Detect which cell encompasses the target text, then output its (x, y) center coordinate. 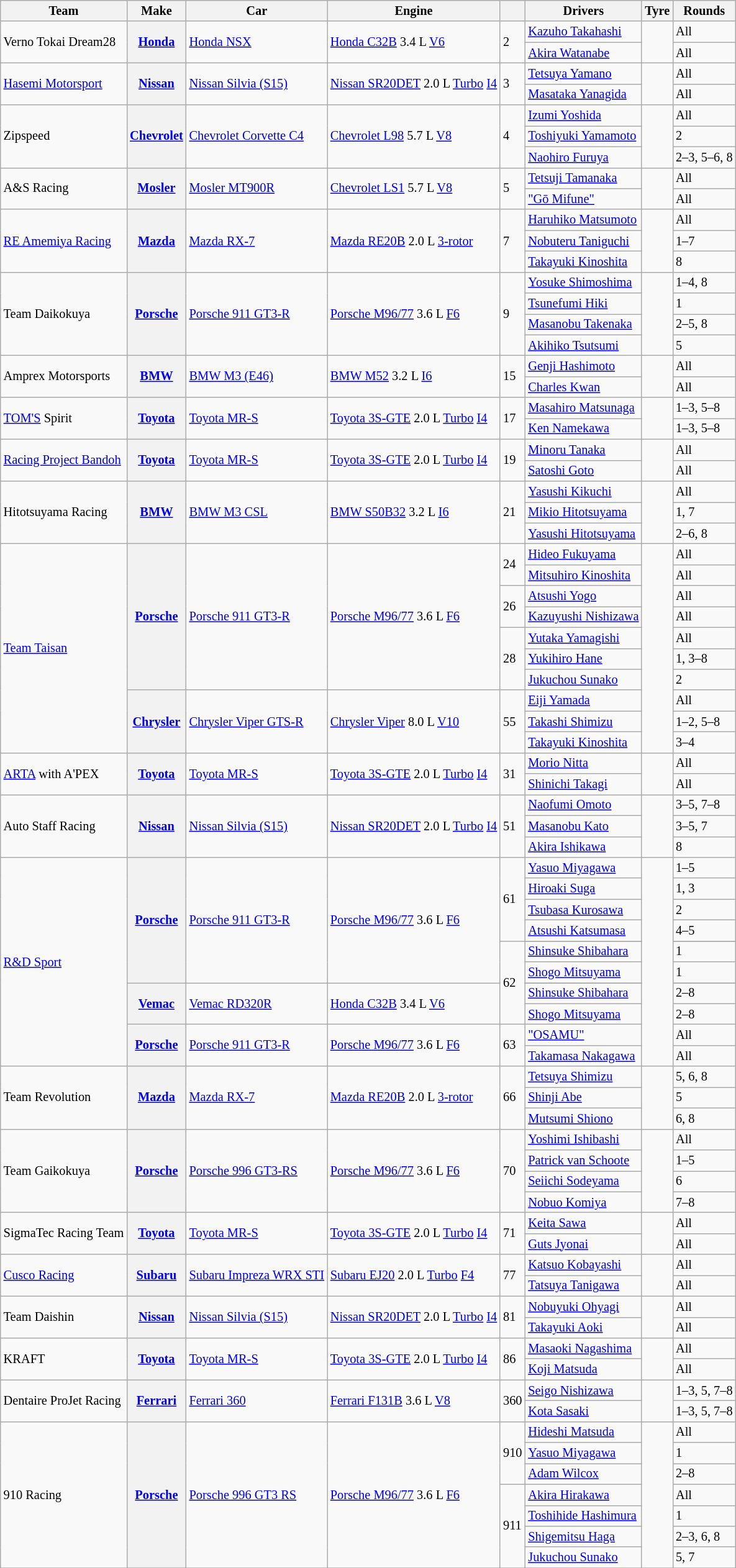
Hasemi Motorsport (63, 83)
Atsushi Katsumasa (583, 930)
1, 3–8 (704, 659)
Shinichi Takagi (583, 784)
Yoshimi Ishibashi (583, 1140)
Akira Watanabe (583, 53)
7–8 (704, 1202)
Yutaka Yamagishi (583, 638)
Team Revolution (63, 1098)
ARTA with A'PEX (63, 774)
Masaoki Nagashima (583, 1348)
5, 6, 8 (704, 1077)
Kazuyushi Nishizawa (583, 617)
19 (512, 460)
17 (512, 419)
Rounds (704, 11)
Kota Sasaki (583, 1411)
15 (512, 376)
Chevrolet LS1 5.7 L V8 (414, 189)
Tetsuya Yamano (583, 73)
Tetsuya Shimizu (583, 1077)
R&D Sport (63, 961)
Subaru (157, 1276)
Patrick van Schoote (583, 1160)
3–5, 7 (704, 826)
21 (512, 512)
Vemac (157, 1004)
Seiichi Sodeyama (583, 1181)
Yukihiro Hane (583, 659)
Toshiyuki Yamamoto (583, 136)
24 (512, 564)
Chrysler Viper GTS-R (257, 722)
Adam Wilcox (583, 1474)
KRAFT (63, 1359)
2–3, 6, 8 (704, 1536)
2–6, 8 (704, 533)
Masahiro Matsunaga (583, 408)
1, 7 (704, 512)
Porsche 996 GT3 RS (257, 1495)
Chevrolet L98 5.7 L V8 (414, 137)
"OSAMU" (583, 1035)
1–4, 8 (704, 283)
Mutsumi Shiono (583, 1118)
Katsuo Kobayashi (583, 1265)
4 (512, 137)
Masanobu Kato (583, 826)
Masanobu Takenaka (583, 324)
360 (512, 1401)
BMW S50B32 3.2 L I6 (414, 512)
6, 8 (704, 1118)
26 (512, 606)
Vemac RD320R (257, 1004)
A&S Racing (63, 189)
"Gō Mifune" (583, 199)
Tsubasa Kurosawa (583, 910)
Guts Jyonai (583, 1244)
Akira Ishikawa (583, 847)
9 (512, 314)
Naofumi Omoto (583, 805)
Takayuki Aoki (583, 1328)
Minoru Tanaka (583, 450)
2–5, 8 (704, 324)
Team (63, 11)
Izumi Yoshida (583, 116)
77 (512, 1276)
Honda (157, 42)
Verno Tokai Dream28 (63, 42)
Zipspeed (63, 137)
Team Taisan (63, 648)
Takamasa Nakagawa (583, 1056)
Mitsuhiro Kinoshita (583, 575)
BMW M3 (E46) (257, 376)
81 (512, 1316)
Atsushi Yogo (583, 596)
2–3, 5–6, 8 (704, 157)
Chevrolet (157, 137)
55 (512, 722)
Car (257, 11)
Tetsuji Tamanaka (583, 178)
Chrysler Viper 8.0 L V10 (414, 722)
Satoshi Goto (583, 471)
Nobuo Komiya (583, 1202)
Subaru Impreza WRX STI (257, 1276)
910 (512, 1453)
Mikio Hitotsuyama (583, 512)
910 Racing (63, 1495)
Drivers (583, 11)
Cusco Racing (63, 1276)
Naohiro Furuya (583, 157)
Haruhiko Matsumoto (583, 220)
Team Daishin (63, 1316)
Toshihide Hashimura (583, 1516)
Amprex Motorsports (63, 376)
Hideshi Matsuda (583, 1432)
Honda NSX (257, 42)
Racing Project Bandoh (63, 460)
61 (512, 899)
Engine (414, 11)
Yasushi Hitotsuyama (583, 533)
Shigemitsu Haga (583, 1536)
Ferrari 360 (257, 1401)
BMW M3 CSL (257, 512)
7 (512, 241)
Keita Sawa (583, 1223)
Mosler (157, 189)
Chevrolet Corvette C4 (257, 137)
3–4 (704, 742)
BMW M52 3.2 L I6 (414, 376)
RE Amemiya Racing (63, 241)
63 (512, 1046)
Yosuke Shimoshima (583, 283)
Ken Namekawa (583, 428)
Chrysler (157, 722)
6 (704, 1181)
4–5 (704, 930)
Tatsuya Tanigawa (583, 1285)
86 (512, 1359)
Koji Matsuda (583, 1369)
911 (512, 1526)
SigmaTec Racing Team (63, 1233)
3 (512, 83)
Masataka Yanagida (583, 94)
Subaru EJ20 2.0 L Turbo F4 (414, 1276)
28 (512, 658)
Mosler MT900R (257, 189)
TOM'S Spirit (63, 419)
Genji Hashimoto (583, 366)
Team Gaikokuya (63, 1171)
Dentaire ProJet Racing (63, 1401)
Tyre (657, 11)
Hideo Fukuyama (583, 554)
Eiji Yamada (583, 700)
Shinji Abe (583, 1097)
51 (512, 826)
Tsunefumi Hiki (583, 304)
Akira Hirakawa (583, 1495)
Charles Kwan (583, 387)
70 (512, 1171)
1–2, 5–8 (704, 722)
Nobuteru Taniguchi (583, 241)
Takashi Shimizu (583, 722)
Akihiko Tsutsumi (583, 345)
Hitotsuyama Racing (63, 512)
Yasushi Kikuchi (583, 491)
Kazuho Takahashi (583, 32)
66 (512, 1098)
Team Daikokuya (63, 314)
1–7 (704, 241)
31 (512, 774)
71 (512, 1233)
Seigo Nishizawa (583, 1390)
62 (512, 982)
Porsche 996 GT3-RS (257, 1171)
Make (157, 11)
1, 3 (704, 889)
Ferrari F131B 3.6 L V8 (414, 1401)
Ferrari (157, 1401)
Morio Nitta (583, 763)
5, 7 (704, 1557)
3–5, 7–8 (704, 805)
Auto Staff Racing (63, 826)
Nobuyuki Ohyagi (583, 1307)
Hiroaki Suga (583, 889)
